For the text-containing cell, return its midpoint in [x, y] coordinate format. 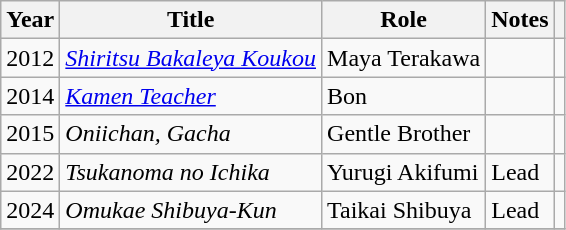
Maya Terakawa [404, 58]
Year [30, 20]
2014 [30, 96]
Oniichan, Gacha [191, 134]
2015 [30, 134]
Role [404, 20]
2024 [30, 210]
Tsukanoma no Ichika [191, 172]
Gentle Brother [404, 134]
Taikai Shibuya [404, 210]
Omukae Shibuya-Kun [191, 210]
Title [191, 20]
2012 [30, 58]
Yurugi Akifumi [404, 172]
Shiritsu Bakaleya Koukou [191, 58]
Bon [404, 96]
Kamen Teacher [191, 96]
Notes [520, 20]
2022 [30, 172]
